Identify which cell holds the provided text, then report its (x, y) central coordinate. 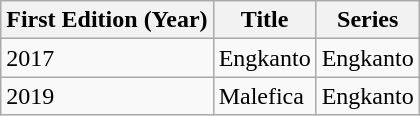
Malefica (264, 96)
2017 (107, 58)
Title (264, 20)
Series (368, 20)
2019 (107, 96)
First Edition (Year) (107, 20)
